Output the [x, y] coordinate of the center of the cell containing the given text.  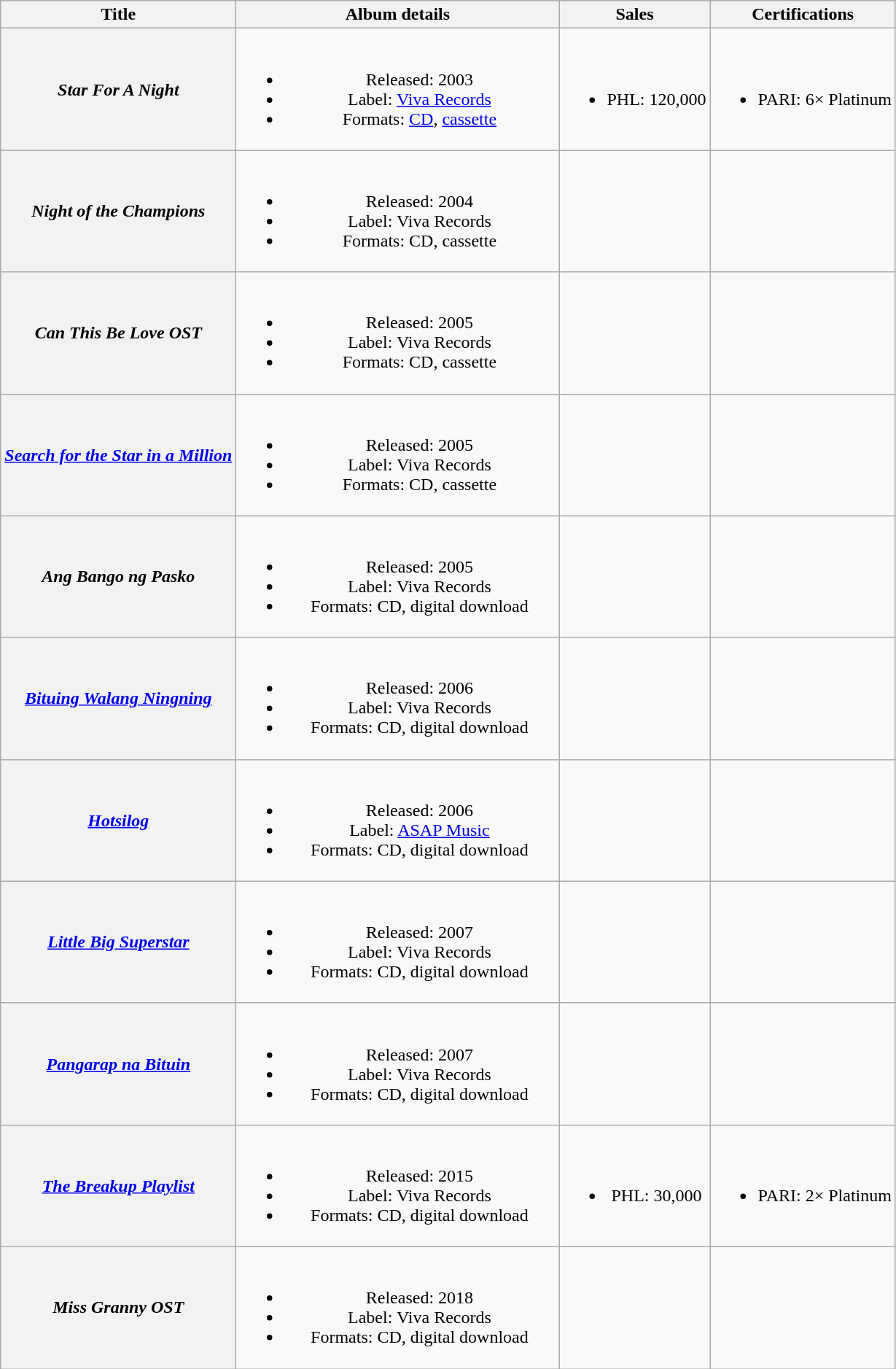
PARI: 2× Platinum [803, 1186]
Certifications [803, 15]
Released: 2004Label: Viva RecordsFormats: CD, cassette [398, 212]
Released: 2006Label: ASAP MusicFormats: CD, digital download [398, 820]
Pangarap na Bituin [118, 1063]
Ang Bango ng Pasko [118, 576]
Released: 2015Label: Viva RecordsFormats: CD, digital download [398, 1186]
PHL: 120,000 [634, 89]
Night of the Champions [118, 212]
Released: 2005Label: Viva RecordsFormats: CD, digital download [398, 576]
Released: 2003Label: Viva RecordsFormats: CD, cassette [398, 89]
Album details [398, 15]
Miss Granny OST [118, 1307]
Search for the Star in a Million [118, 455]
Released: 2006Label: Viva RecordsFormats: CD, digital download [398, 699]
The Breakup Playlist [118, 1186]
PHL: 30,000 [634, 1186]
Hotsilog [118, 820]
PARI: 6× Platinum [803, 89]
Little Big Superstar [118, 942]
Sales [634, 15]
Can This Be Love OST [118, 333]
Bituing Walang Ningning [118, 699]
Title [118, 15]
Released: 2018Label: Viva RecordsFormats: CD, digital download [398, 1307]
Star For A Night [118, 89]
